Determine the [x, y] coordinate at the center of the cell enclosing the given text.  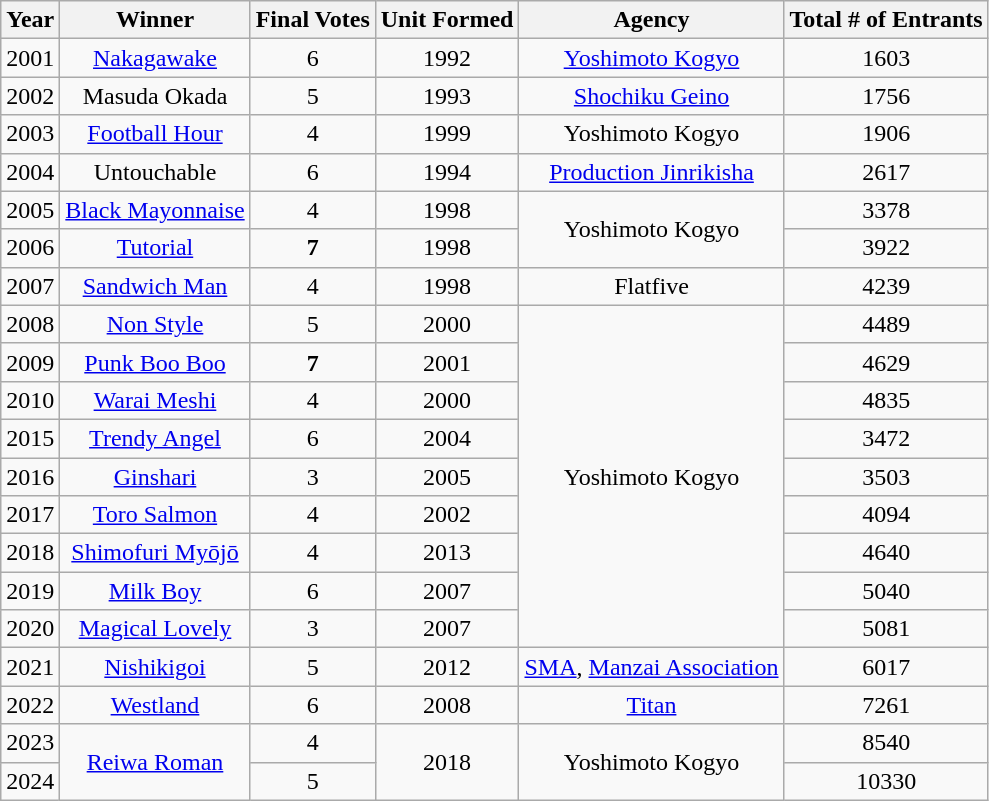
5081 [886, 629]
1994 [447, 172]
2006 [30, 248]
Final Votes [312, 20]
Unit Formed [447, 20]
Ginshari [155, 477]
Year [30, 20]
Nakagawake [155, 58]
Football Hour [155, 134]
Agency [652, 20]
1993 [447, 96]
Shimofuri Myōjō [155, 553]
2012 [447, 667]
Untouchable [155, 172]
2021 [30, 667]
2016 [30, 477]
Warai Meshi [155, 400]
Flatfive [652, 286]
4629 [886, 362]
2009 [30, 362]
2010 [30, 400]
8540 [886, 743]
3503 [886, 477]
Trendy Angel [155, 438]
3922 [886, 248]
1992 [447, 58]
4489 [886, 324]
4094 [886, 515]
2617 [886, 172]
1999 [447, 134]
4239 [886, 286]
2003 [30, 134]
Magical Lovely [155, 629]
Reiwa Roman [155, 762]
2022 [30, 705]
1756 [886, 96]
Shochiku Geino [652, 96]
10330 [886, 781]
1603 [886, 58]
2017 [30, 515]
1906 [886, 134]
Winner [155, 20]
Punk Boo Boo [155, 362]
2015 [30, 438]
Non Style [155, 324]
2020 [30, 629]
Westland [155, 705]
Production Jinrikisha [652, 172]
2019 [30, 591]
Titan [652, 705]
Toro Salmon [155, 515]
3472 [886, 438]
SMA, Manzai Association [652, 667]
Sandwich Man [155, 286]
Total # of Entrants [886, 20]
2023 [30, 743]
4640 [886, 553]
7261 [886, 705]
Milk Boy [155, 591]
6017 [886, 667]
4835 [886, 400]
Black Mayonnaise [155, 210]
5040 [886, 591]
Nishikigoi [155, 667]
3378 [886, 210]
2024 [30, 781]
Tutorial [155, 248]
Masuda Okada [155, 96]
2013 [447, 553]
